Capture the cell that displays the provided text and extract its (X, Y) central coordinate. 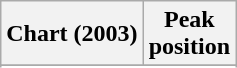
Chart (2003) (72, 34)
Peakposition (189, 34)
